Capture the cell that displays the provided text and extract its [X, Y] central coordinate. 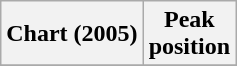
Peakposition [189, 34]
Chart (2005) [72, 34]
